Search for the cell housing the specified text and yield its (x, y) center coordinate. 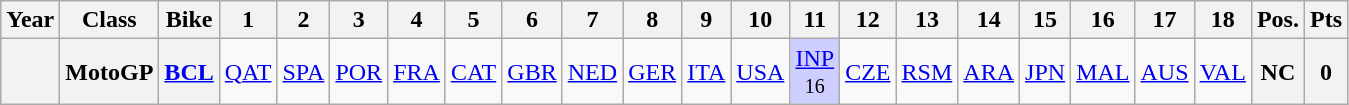
Pts (1326, 20)
18 (1222, 20)
6 (532, 20)
11 (815, 20)
AUS (1164, 72)
Year (30, 20)
USA (760, 72)
VAL (1222, 72)
8 (652, 20)
15 (1046, 20)
SPA (304, 72)
QAT (248, 72)
INP16 (815, 72)
2 (304, 20)
Bike (189, 20)
0 (1326, 72)
7 (592, 20)
9 (706, 20)
NC (1278, 72)
RSM (927, 72)
MAL (1103, 72)
ARA (989, 72)
10 (760, 20)
3 (359, 20)
5 (473, 20)
4 (417, 20)
BCL (189, 72)
ITA (706, 72)
MotoGP (110, 72)
POR (359, 72)
GER (652, 72)
14 (989, 20)
CZE (868, 72)
16 (1103, 20)
FRA (417, 72)
13 (927, 20)
GBR (532, 72)
Pos. (1278, 20)
17 (1164, 20)
NED (592, 72)
JPN (1046, 72)
12 (868, 20)
1 (248, 20)
Class (110, 20)
CAT (473, 72)
